Return the [X, Y] coordinate for the center point of the cell that contains the specified text.  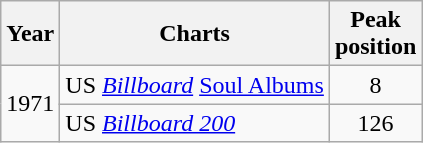
8 [375, 85]
US Billboard Soul Albums [195, 85]
US Billboard 200 [195, 123]
Peakposition [375, 34]
1971 [30, 104]
126 [375, 123]
Charts [195, 34]
Year [30, 34]
